Capture the cell that displays the provided text and extract its [X, Y] central coordinate. 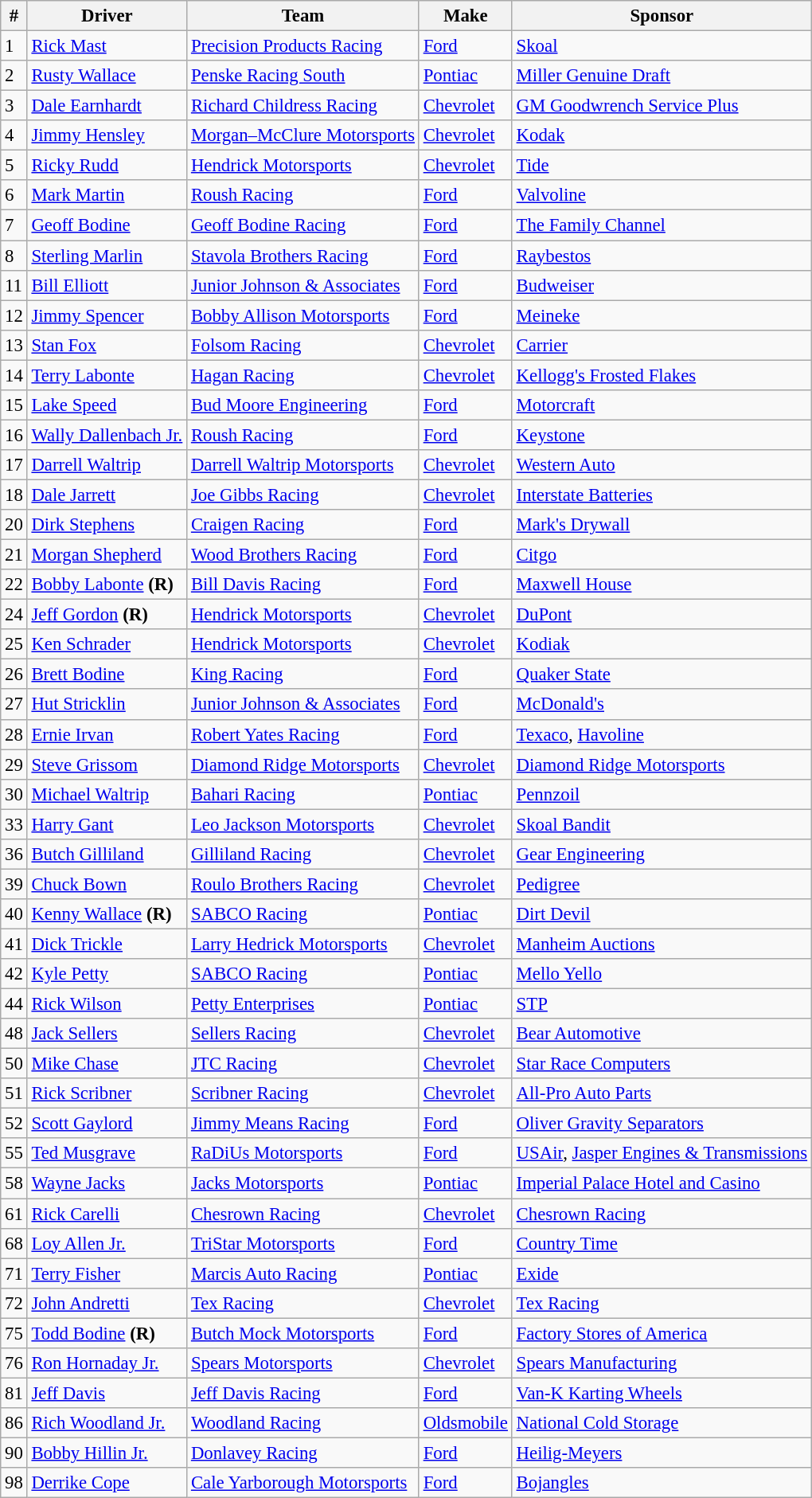
Derrike Cope [107, 1483]
Ken Schrader [107, 644]
28 [14, 734]
Kenny Wallace (R) [107, 914]
Carrier [662, 345]
11 [14, 285]
King Racing [303, 675]
33 [14, 824]
Wayne Jacks [107, 1183]
Exide [662, 1273]
Bill Davis Racing [303, 585]
RaDiUs Motorsports [303, 1154]
Butch Mock Motorsports [303, 1333]
STP [662, 1004]
Jacks Motorsports [303, 1183]
98 [14, 1483]
Dale Jarrett [107, 495]
16 [14, 435]
25 [14, 644]
Jack Sellers [107, 1034]
Gear Engineering [662, 855]
Scott Gaylord [107, 1124]
McDonald's [662, 705]
Richard Childress Racing [303, 106]
Mello Yello [662, 974]
Terry Labonte [107, 375]
Pedigree [662, 884]
17 [14, 465]
Mark Martin [107, 195]
Oldsmobile [465, 1423]
Bud Moore Engineering [303, 405]
Butch Gilliland [107, 855]
13 [14, 345]
Sterling Marlin [107, 256]
Oliver Gravity Separators [662, 1124]
7 [14, 225]
Sellers Racing [303, 1034]
GM Goodwrench Service Plus [662, 106]
52 [14, 1124]
Craigen Racing [303, 525]
Hut Stricklin [107, 705]
50 [14, 1064]
75 [14, 1333]
Wally Dallenbach Jr. [107, 435]
Maxwell House [662, 585]
Penske Racing South [303, 76]
Petty Enterprises [303, 1004]
Miller Genuine Draft [662, 76]
29 [14, 765]
Rich Woodland Jr. [107, 1423]
Skoal Bandit [662, 824]
Imperial Palace Hotel and Casino [662, 1183]
JTC Racing [303, 1064]
Meineke [662, 315]
Terry Fisher [107, 1273]
DuPont [662, 615]
90 [14, 1453]
USAir, Jasper Engines & Transmissions [662, 1154]
81 [14, 1393]
40 [14, 914]
61 [14, 1214]
Skoal [662, 46]
Geoff Bodine Racing [303, 225]
Interstate Batteries [662, 495]
58 [14, 1183]
Stan Fox [107, 345]
Rick Wilson [107, 1004]
2 [14, 76]
Dale Earnhardt [107, 106]
Rick Mast [107, 46]
Make [465, 16]
4 [14, 135]
Spears Motorsports [303, 1363]
Scribner Racing [303, 1093]
Ron Hornaday Jr. [107, 1363]
Star Race Computers [662, 1064]
Kellogg's Frosted Flakes [662, 375]
Gilliland Racing [303, 855]
Dirk Stephens [107, 525]
55 [14, 1154]
26 [14, 675]
68 [14, 1243]
6 [14, 195]
27 [14, 705]
Bear Automotive [662, 1034]
Western Auto [662, 465]
Bojangles [662, 1483]
86 [14, 1423]
24 [14, 615]
Chuck Bown [107, 884]
18 [14, 495]
Citgo [662, 555]
Woodland Racing [303, 1423]
Pennzoil [662, 794]
Bill Elliott [107, 285]
Raybestos [662, 256]
Darrell Waltrip [107, 465]
76 [14, 1363]
Kodiak [662, 644]
44 [14, 1004]
Tide [662, 166]
Valvoline [662, 195]
Larry Hedrick Motorsports [303, 944]
Rick Carelli [107, 1214]
Quaker State [662, 675]
Jeff Davis Racing [303, 1393]
Jimmy Spencer [107, 315]
Budweiser [662, 285]
39 [14, 884]
Leo Jackson Motorsports [303, 824]
Todd Bodine (R) [107, 1333]
Steve Grissom [107, 765]
36 [14, 855]
20 [14, 525]
Kodak [662, 135]
Ricky Rudd [107, 166]
Factory Stores of America [662, 1333]
14 [14, 375]
Harry Gant [107, 824]
41 [14, 944]
Spears Manufacturing [662, 1363]
Manheim Auctions [662, 944]
Geoff Bodine [107, 225]
12 [14, 315]
Ernie Irvan [107, 734]
71 [14, 1273]
Brett Bodine [107, 675]
8 [14, 256]
72 [14, 1303]
Mike Chase [107, 1064]
Jeff Gordon (R) [107, 615]
Rick Scribner [107, 1093]
John Andretti [107, 1303]
Sponsor [662, 16]
Roulo Brothers Racing [303, 884]
Ted Musgrave [107, 1154]
Dick Trickle [107, 944]
The Family Channel [662, 225]
Jimmy Hensley [107, 135]
Folsom Racing [303, 345]
Motorcraft [662, 405]
51 [14, 1093]
Van-K Karting Wheels [662, 1393]
Cale Yarborough Motorsports [303, 1483]
Mark's Drywall [662, 525]
3 [14, 106]
Hagan Racing [303, 375]
Morgan Shepherd [107, 555]
Donlavey Racing [303, 1453]
Marcis Auto Racing [303, 1273]
Jimmy Means Racing [303, 1124]
Texaco, Havoline [662, 734]
Kyle Petty [107, 974]
Bobby Labonte (R) [107, 585]
Michael Waltrip [107, 794]
22 [14, 585]
Country Time [662, 1243]
Joe Gibbs Racing [303, 495]
Lake Speed [107, 405]
5 [14, 166]
Dirt Devil [662, 914]
Precision Products Racing [303, 46]
Rusty Wallace [107, 76]
15 [14, 405]
42 [14, 974]
Jeff Davis [107, 1393]
TriStar Motorsports [303, 1243]
1 [14, 46]
Driver [107, 16]
Loy Allen Jr. [107, 1243]
30 [14, 794]
Stavola Brothers Racing [303, 256]
Bahari Racing [303, 794]
# [14, 16]
Robert Yates Racing [303, 734]
21 [14, 555]
All-Pro Auto Parts [662, 1093]
Team [303, 16]
Heilig-Meyers [662, 1453]
48 [14, 1034]
Keystone [662, 435]
Bobby Hillin Jr. [107, 1453]
Darrell Waltrip Motorsports [303, 465]
National Cold Storage [662, 1423]
Bobby Allison Motorsports [303, 315]
Morgan–McClure Motorsports [303, 135]
Wood Brothers Racing [303, 555]
